Determine the [X, Y] coordinate at the center of the cell enclosing the given text.  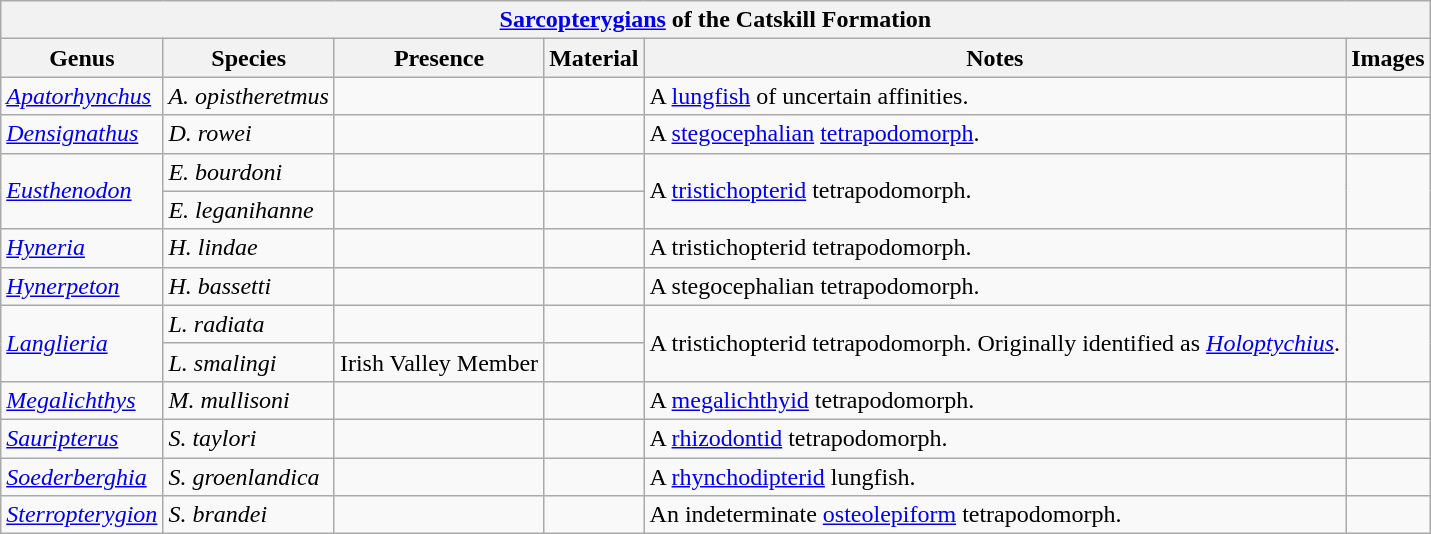
S. brandei [248, 515]
E. bourdoni [248, 172]
D. rowei [248, 134]
Hynerpeton [82, 286]
A rhynchodipterid lungfish. [995, 477]
H. bassetti [248, 286]
A lungfish of uncertain affinities. [995, 96]
Sarcopterygians of the Catskill Formation [716, 20]
H. lindae [248, 248]
A tristichopterid tetrapodomorph. Originally identified as Holoptychius. [995, 343]
S. groenlandica [248, 477]
Eusthenodon [82, 191]
Irish Valley Member [438, 362]
Hyneria [82, 248]
S. taylori [248, 438]
Sterropterygion [82, 515]
M. mullisoni [248, 400]
Megalichthys [82, 400]
Soederberghia [82, 477]
E. leganihanne [248, 210]
Genus [82, 58]
An indeterminate osteolepiform tetrapodomorph. [995, 515]
L. smalingi [248, 362]
L. radiata [248, 324]
Presence [438, 58]
Apatorhynchus [82, 96]
A megalichthyid tetrapodomorph. [995, 400]
Notes [995, 58]
Langlieria [82, 343]
A. opistheretmus [248, 96]
Sauripterus [82, 438]
Material [594, 58]
Densignathus [82, 134]
Images [1388, 58]
A rhizodontid tetrapodomorph. [995, 438]
Species [248, 58]
